Return [x, y] of the center of cell containing provided text 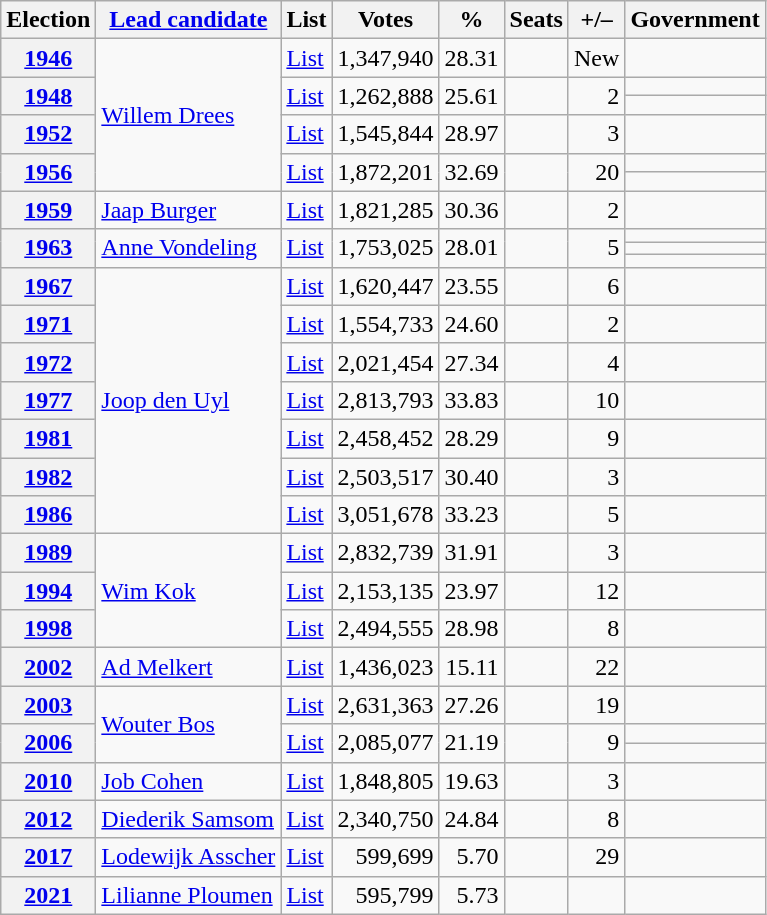
1952 [48, 134]
31.91 [472, 553]
28.31 [472, 58]
+/– [596, 20]
1989 [48, 553]
Wouter Bos [188, 724]
2012 [48, 819]
Anne Vondeling [188, 248]
12 [596, 591]
Job Cohen [188, 781]
2,340,750 [386, 819]
2006 [48, 743]
599,699 [386, 857]
Ad Melkert [188, 667]
Lead candidate [188, 20]
1,848,805 [386, 781]
10 [596, 400]
% [472, 20]
1963 [48, 248]
1,620,447 [386, 286]
2,832,739 [386, 553]
19 [596, 705]
Lilianne Ploumen [188, 895]
1982 [48, 477]
33.83 [472, 400]
22 [596, 667]
20 [596, 172]
Votes [386, 20]
595,799 [386, 895]
2017 [48, 857]
24.84 [472, 819]
Seats [536, 20]
28.97 [472, 134]
32.69 [472, 172]
25.61 [472, 96]
New [596, 58]
4 [596, 362]
5.73 [472, 895]
1972 [48, 362]
24.60 [472, 324]
Jaap Burger [188, 210]
1986 [48, 515]
27.26 [472, 705]
29 [596, 857]
2,153,135 [386, 591]
1,753,025 [386, 248]
1956 [48, 172]
30.40 [472, 477]
2,813,793 [386, 400]
1,821,285 [386, 210]
1994 [48, 591]
1,872,201 [386, 172]
Diederik Samsom [188, 819]
1971 [48, 324]
1967 [48, 286]
21.19 [472, 743]
Willem Drees [188, 115]
28.01 [472, 248]
33.23 [472, 515]
Wim Kok [188, 591]
23.97 [472, 591]
Government [695, 20]
28.29 [472, 438]
19.63 [472, 781]
2,503,517 [386, 477]
Election [48, 20]
2,458,452 [386, 438]
Lodewijk Asscher [188, 857]
2021 [48, 895]
1981 [48, 438]
5.70 [472, 857]
2,085,077 [386, 743]
6 [596, 286]
2010 [48, 781]
2002 [48, 667]
23.55 [472, 286]
1948 [48, 96]
1998 [48, 629]
Joop den Uyl [188, 400]
28.98 [472, 629]
2,631,363 [386, 705]
27.34 [472, 362]
15.11 [472, 667]
1,347,940 [386, 58]
2,494,555 [386, 629]
1977 [48, 400]
1,554,733 [386, 324]
1,262,888 [386, 96]
1,436,023 [386, 667]
3,051,678 [386, 515]
1959 [48, 210]
2003 [48, 705]
2,021,454 [386, 362]
1,545,844 [386, 134]
1946 [48, 58]
30.36 [472, 210]
